Scan for the cell matching the given text and deliver its (X, Y) coordinate at center. 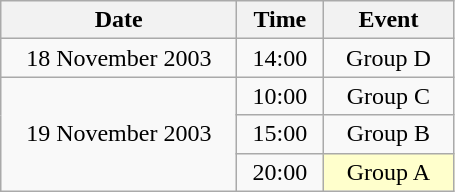
Date (119, 20)
14:00 (280, 58)
Group A (388, 172)
Group C (388, 96)
18 November 2003 (119, 58)
Group D (388, 58)
Group B (388, 134)
Time (280, 20)
19 November 2003 (119, 134)
15:00 (280, 134)
Event (388, 20)
20:00 (280, 172)
10:00 (280, 96)
